Extract the [x, y] coordinate from the center of the cell holding the provided text.  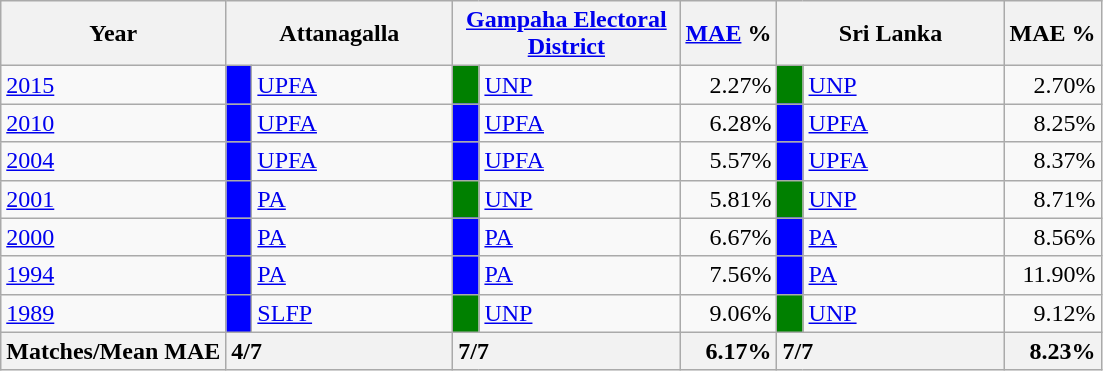
6.17% [728, 351]
2.70% [1052, 85]
Year [114, 34]
4/7 [340, 351]
SLFP [352, 313]
Sri Lanka [890, 34]
7.56% [728, 275]
8.37% [1052, 161]
Matches/Mean MAE [114, 351]
11.90% [1052, 275]
6.67% [728, 237]
Gampaha Electoral District [566, 34]
5.81% [728, 199]
1989 [114, 313]
5.57% [728, 161]
2010 [114, 123]
8.56% [1052, 237]
8.23% [1052, 351]
2000 [114, 237]
9.06% [728, 313]
2.27% [728, 85]
8.71% [1052, 199]
8.25% [1052, 123]
2015 [114, 85]
1994 [114, 275]
2004 [114, 161]
6.28% [728, 123]
9.12% [1052, 313]
Attanagalla [340, 34]
2001 [114, 199]
